For the text-containing cell, return its midpoint in [x, y] coordinate format. 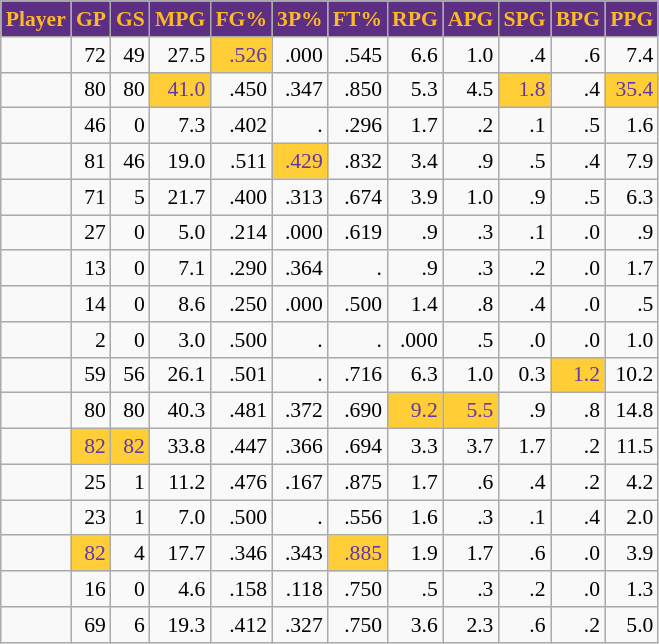
RPG [415, 19]
FT% [358, 19]
PPG [632, 19]
10.2 [632, 375]
41.0 [180, 90]
27 [91, 233]
11.2 [180, 482]
16 [91, 589]
9.2 [415, 411]
13 [91, 269]
.526 [241, 55]
7.1 [180, 269]
19.0 [180, 162]
SPG [524, 19]
3P% [300, 19]
2.0 [632, 518]
1.9 [415, 554]
.250 [241, 304]
21.7 [180, 197]
.885 [358, 554]
.214 [241, 233]
.501 [241, 375]
0.3 [524, 375]
.476 [241, 482]
19.3 [180, 625]
3.7 [471, 447]
.850 [358, 90]
3.0 [180, 340]
3.6 [415, 625]
1.3 [632, 589]
.313 [300, 197]
23 [91, 518]
1.2 [578, 375]
59 [91, 375]
.832 [358, 162]
BPG [578, 19]
.327 [300, 625]
49 [130, 55]
2.3 [471, 625]
4 [130, 554]
.296 [358, 126]
Player [36, 19]
5.5 [471, 411]
1.8 [524, 90]
FG% [241, 19]
.481 [241, 411]
.450 [241, 90]
.402 [241, 126]
GS [130, 19]
40.3 [180, 411]
7.0 [180, 518]
GP [91, 19]
1.4 [415, 304]
.347 [300, 90]
.346 [241, 554]
71 [91, 197]
25 [91, 482]
6.6 [415, 55]
14.8 [632, 411]
7.4 [632, 55]
5 [130, 197]
.556 [358, 518]
.694 [358, 447]
5.3 [415, 90]
6 [130, 625]
14 [91, 304]
.716 [358, 375]
.875 [358, 482]
.118 [300, 589]
.400 [241, 197]
3.3 [415, 447]
.619 [358, 233]
.364 [300, 269]
11.5 [632, 447]
56 [130, 375]
.366 [300, 447]
2 [91, 340]
.545 [358, 55]
.372 [300, 411]
.343 [300, 554]
.674 [358, 197]
7.9 [632, 162]
.290 [241, 269]
.158 [241, 589]
3.4 [415, 162]
.447 [241, 447]
72 [91, 55]
.412 [241, 625]
.690 [358, 411]
33.8 [180, 447]
17.7 [180, 554]
4.2 [632, 482]
.167 [300, 482]
7.3 [180, 126]
81 [91, 162]
69 [91, 625]
8.6 [180, 304]
35.4 [632, 90]
27.5 [180, 55]
.511 [241, 162]
26.1 [180, 375]
.429 [300, 162]
APG [471, 19]
4.5 [471, 90]
MPG [180, 19]
4.6 [180, 589]
